Find where the given text appears and provide that cell's center as [X, Y] coordinate. 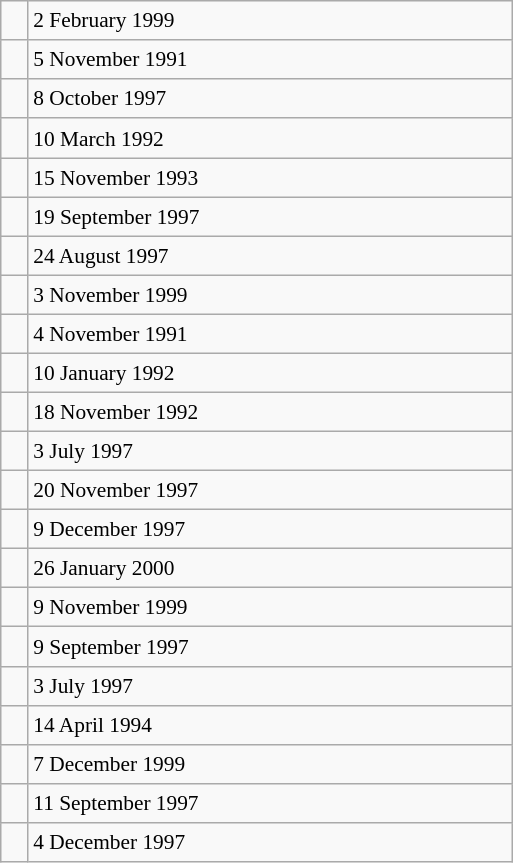
10 January 1992 [270, 372]
11 September 1997 [270, 802]
14 April 1994 [270, 724]
4 November 1991 [270, 334]
8 October 1997 [270, 98]
7 December 1999 [270, 764]
24 August 1997 [270, 256]
5 November 1991 [270, 60]
15 November 1993 [270, 178]
9 December 1997 [270, 530]
9 November 1999 [270, 608]
3 November 1999 [270, 294]
19 September 1997 [270, 216]
26 January 2000 [270, 568]
20 November 1997 [270, 490]
18 November 1992 [270, 412]
10 March 1992 [270, 138]
4 December 1997 [270, 843]
2 February 1999 [270, 20]
9 September 1997 [270, 646]
